Determine the (x, y) coordinate at the center of the cell enclosing the given text.  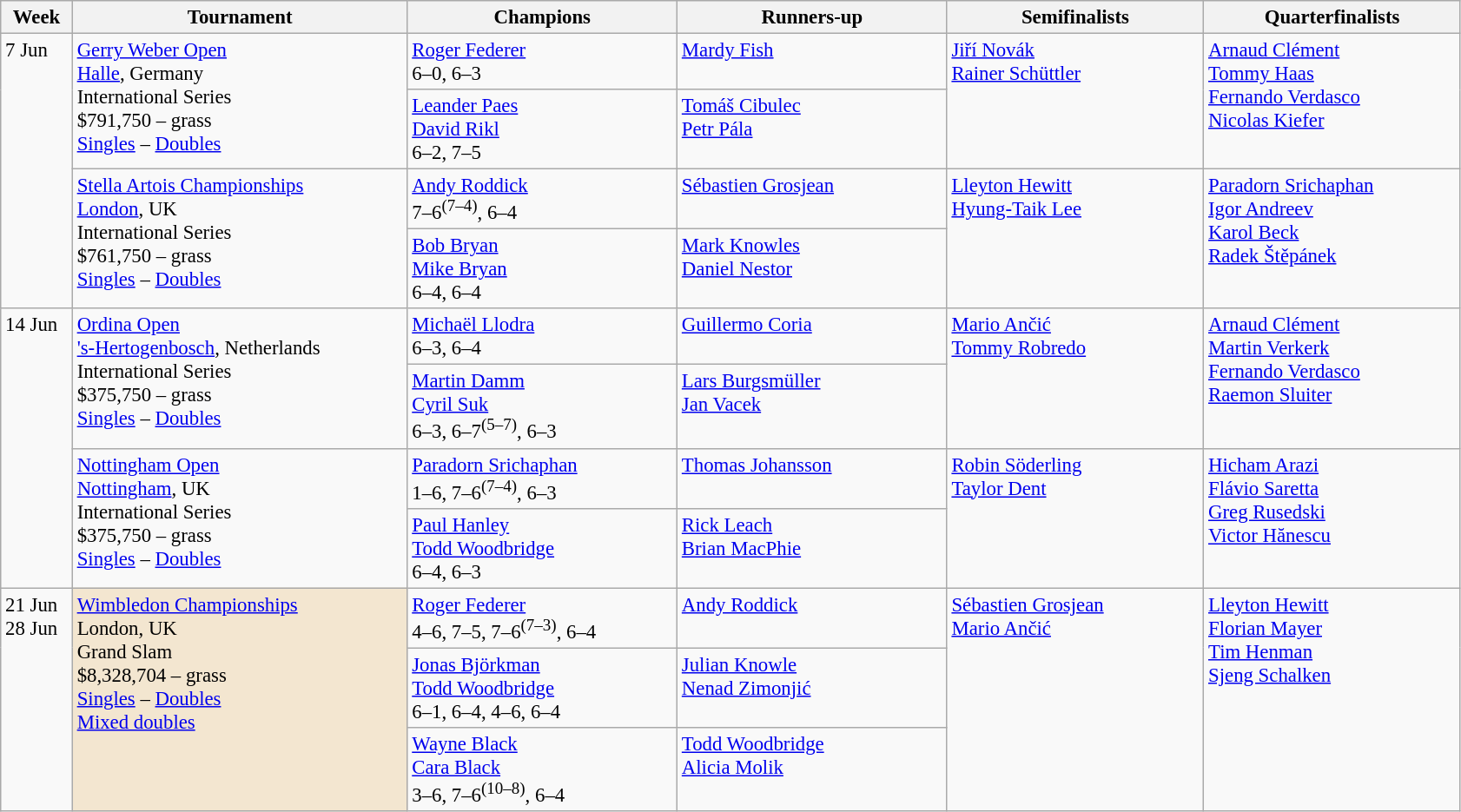
Guillermo Coria (813, 337)
Lleyton Hewitt Florian Mayer Tim Henman Sjeng Schalken (1332, 700)
Thomas Johansson (813, 478)
Andy Roddick (813, 618)
Quarterfinalists (1332, 17)
Week (36, 17)
Roger Federer4–6, 7–5, 7–6(7–3), 6–4 (542, 618)
Wimbledon Championships London, UKGrand Slam$8,328,704 – grass Singles – Doubles Mixed doubles (240, 700)
Gerry Weber Open Halle, GermanyInternational Series$791,750 – grass Singles – Doubles (240, 102)
Stella Artois Championships London, UKInternational Series$761,750 – grass Singles – Doubles (240, 240)
Arnaud Clément Martin Verkerk Fernando Verdasco Raemon Sluiter (1332, 379)
Michaël Llodra 6–3, 6–4 (542, 337)
Paul Hanley Todd Woodbridge 6–4, 6–3 (542, 548)
Tournament (240, 17)
Mark Knowles Daniel Nestor (813, 269)
Sébastien Grosjean Mario Ančić (1075, 700)
Arnaud Clément Tommy Haas Fernando Verdasco Nicolas Kiefer (1332, 102)
Andy Roddick 7–6(7–4), 6–4 (542, 200)
Leander Paes David Rikl 6–2, 7–5 (542, 129)
Semifinalists (1075, 17)
Nottingham Open Nottingham, UKInternational Series$375,750 – grass Singles – Doubles (240, 518)
Bob Bryan Mike Bryan 6–4, 6–4 (542, 269)
Jonas Björkman Todd Woodbridge6–1, 6–4, 4–6, 6–4 (542, 688)
Champions (542, 17)
Rick Leach Brian MacPhie (813, 548)
Lleyton Hewitt Hyung-Taik Lee (1075, 240)
Roger Federer 6–0, 6–3 (542, 63)
Mario Ančić Tommy Robredo (1075, 379)
14 Jun (36, 449)
Tomáš Cibulec Petr Pála (813, 129)
Martin Damm Cyril Suk 6–3, 6–7(5–7), 6–3 (542, 406)
Todd Woodbridge Alicia Molik (813, 769)
Paradorn Srichaphan Igor Andreev Karol Beck Radek Štěpánek (1332, 240)
Hicham Arazi Flávio Saretta Greg Rusedski Victor Hănescu (1332, 518)
Lars Burgsmüller Jan Vacek (813, 406)
Jiří Novák Rainer Schüttler (1075, 102)
Robin Söderling Taylor Dent (1075, 518)
Wayne Black Cara Black3–6, 7–6(10–8), 6–4 (542, 769)
21 Jun28 Jun (36, 700)
Mardy Fish (813, 63)
Ordina Open 's-Hertogenbosch, NetherlandsInternational Series$375,750 – grass Singles – Doubles (240, 379)
Runners-up (813, 17)
Sébastien Grosjean (813, 200)
Paradorn Srichaphan 1–6, 7–6(7–4), 6–3 (542, 478)
Julian Knowle Nenad Zimonjić (813, 688)
7 Jun (36, 172)
